Output the [x, y] coordinate of the center of the cell containing the given text.  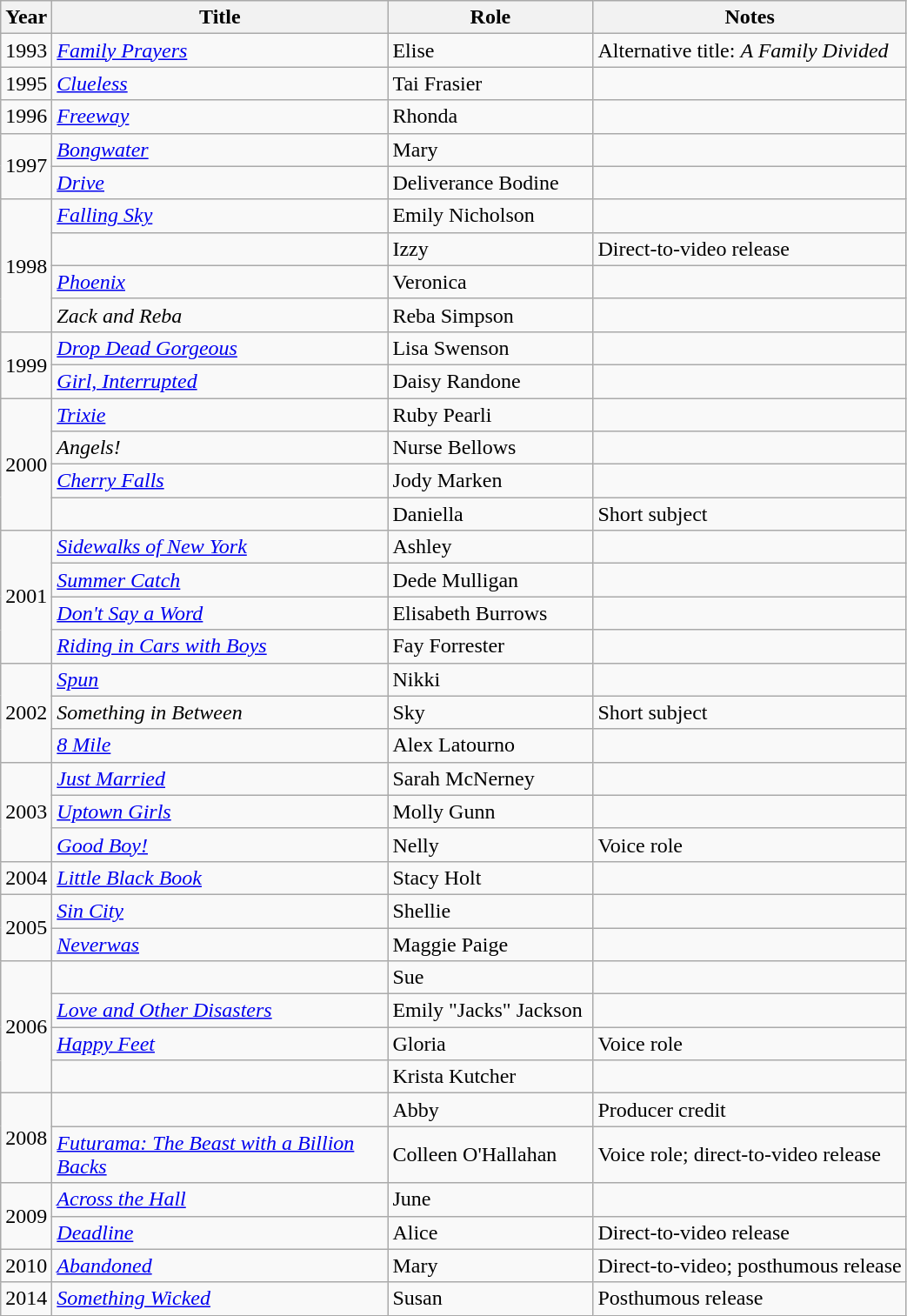
Izzy [490, 249]
Falling Sky [220, 216]
Elisabeth Burrows [490, 613]
Nelly [490, 845]
Something Wicked [220, 1299]
Title [220, 17]
Nikki [490, 679]
Rhonda [490, 117]
Year [26, 17]
Sarah McNerney [490, 778]
Sin City [220, 911]
Shellie [490, 911]
Clueless [220, 84]
Zack and Reba [220, 315]
Stacy Holt [490, 878]
Just Married [220, 778]
Good Boy! [220, 845]
Susan [490, 1299]
1997 [26, 166]
Drop Dead Gorgeous [220, 348]
Role [490, 17]
Ruby Pearli [490, 415]
Deliverance Bodine [490, 183]
Something in Between [220, 712]
Alex Latourno [490, 745]
2010 [26, 1266]
Summer Catch [220, 580]
Elise [490, 50]
2009 [26, 1216]
2006 [26, 1027]
Notes [750, 17]
Nurse Bellows [490, 448]
Fay Forrester [490, 646]
Voice role; direct-to-video release [750, 1155]
Jody Marken [490, 481]
Alternative title: A Family Divided [750, 50]
Don't Say a Word [220, 613]
Little Black Book [220, 878]
Reba Simpson [490, 315]
Futurama: The Beast with a Billion Backs [220, 1155]
Uptown Girls [220, 812]
Trixie [220, 415]
Molly Gunn [490, 812]
Spun [220, 679]
Across the Hall [220, 1199]
Krista Kutcher [490, 1077]
Cherry Falls [220, 481]
Neverwas [220, 944]
Direct-to-video; posthumous release [750, 1266]
Riding in Cars with Boys [220, 646]
Posthumous release [750, 1299]
Drive [220, 183]
1999 [26, 364]
Angels! [220, 448]
2008 [26, 1138]
Maggie Paige [490, 944]
Happy Feet [220, 1044]
Dede Mulligan [490, 580]
8 Mile [220, 745]
1993 [26, 50]
Daniella [490, 514]
Producer credit [750, 1110]
Sky [490, 712]
2005 [26, 927]
Alice [490, 1232]
2000 [26, 464]
Sidewalks of New York [220, 547]
Bongwater [220, 150]
2002 [26, 712]
Sue [490, 978]
2014 [26, 1299]
Daisy Randone [490, 381]
2003 [26, 812]
Girl, Interrupted [220, 381]
1998 [26, 265]
Abby [490, 1110]
2004 [26, 878]
June [490, 1199]
Emily "Jacks" Jackson [490, 1011]
Freeway [220, 117]
Ashley [490, 547]
Veronica [490, 282]
Emily Nicholson [490, 216]
2001 [26, 597]
Deadline [220, 1232]
Abandoned [220, 1266]
Colleen O'Hallahan [490, 1155]
Love and Other Disasters [220, 1011]
Tai Frasier [490, 84]
1996 [26, 117]
Lisa Swenson [490, 348]
Gloria [490, 1044]
Phoenix [220, 282]
Family Prayers [220, 50]
1995 [26, 84]
